Pinpoint the cell where the given text exists, returning its (x, y) midpoint coordinate. 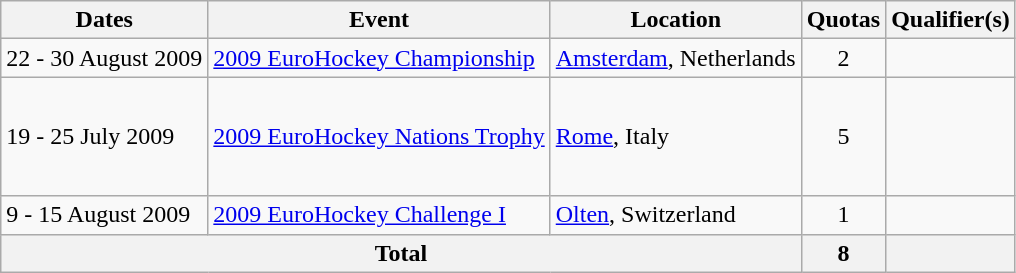
Rome, Italy (676, 136)
Amsterdam, Netherlands (676, 58)
19 - 25 July 2009 (104, 136)
5 (843, 136)
2 (843, 58)
2009 EuroHockey Championship (379, 58)
1 (843, 215)
Dates (104, 20)
Quotas (843, 20)
Olten, Switzerland (676, 215)
Location (676, 20)
Event (379, 20)
Qualifier(s) (951, 20)
22 - 30 August 2009 (104, 58)
Total (401, 253)
9 - 15 August 2009 (104, 215)
2009 EuroHockey Nations Trophy (379, 136)
2009 EuroHockey Challenge I (379, 215)
8 (843, 253)
